Return the (X, Y) coordinate for the center point of the cell that contains the specified text.  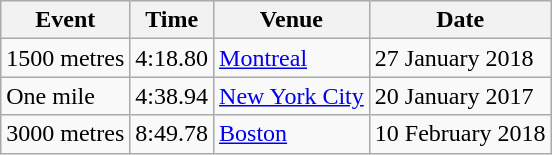
Date (460, 20)
10 February 2018 (460, 134)
1500 metres (66, 58)
27 January 2018 (460, 58)
Montreal (292, 58)
Event (66, 20)
4:18.80 (172, 58)
4:38.94 (172, 96)
8:49.78 (172, 134)
One mile (66, 96)
New York City (292, 96)
Time (172, 20)
Boston (292, 134)
20 January 2017 (460, 96)
Venue (292, 20)
3000 metres (66, 134)
